Return (x, y) of the center of cell containing provided text 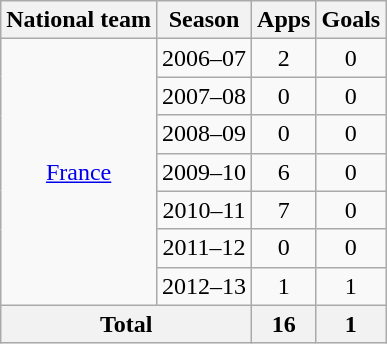
2009–10 (204, 172)
6 (284, 172)
16 (284, 324)
Goals (351, 20)
2010–11 (204, 210)
2008–09 (204, 134)
2011–12 (204, 248)
Apps (284, 20)
7 (284, 210)
2 (284, 58)
National team (79, 20)
France (79, 172)
2012–13 (204, 286)
Total (126, 324)
2006–07 (204, 58)
Season (204, 20)
2007–08 (204, 96)
